Provide the (X, Y) coordinate of the cell's center where the given text is located.  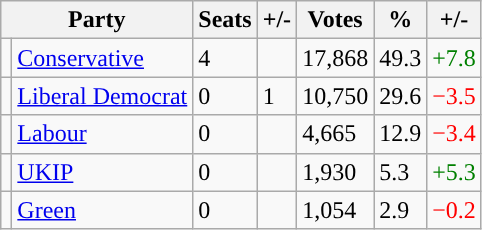
% (400, 20)
1 (276, 96)
17,868 (336, 58)
29.6 (400, 96)
+7.8 (454, 58)
Seats (225, 20)
Labour (102, 134)
−3.5 (454, 96)
+5.3 (454, 172)
4 (225, 58)
UKIP (102, 172)
−0.2 (454, 210)
−3.4 (454, 134)
Party (97, 20)
12.9 (400, 134)
Liberal Democrat (102, 96)
Votes (336, 20)
1,054 (336, 210)
49.3 (400, 58)
2.9 (400, 210)
1,930 (336, 172)
Green (102, 210)
10,750 (336, 96)
4,665 (336, 134)
Conservative (102, 58)
5.3 (400, 172)
